For the text-containing cell, return its midpoint in [x, y] coordinate format. 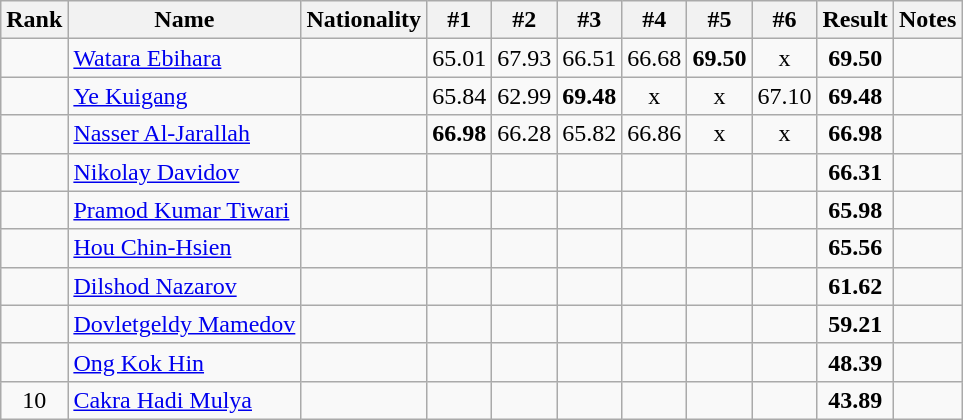
66.31 [855, 172]
66.68 [654, 58]
43.89 [855, 400]
65.01 [460, 58]
Result [855, 20]
59.21 [855, 324]
Dovletgeldy Mamedov [184, 324]
10 [34, 400]
Name [184, 20]
Nasser Al-Jarallah [184, 134]
Dilshod Nazarov [184, 286]
65.56 [855, 248]
65.84 [460, 96]
48.39 [855, 362]
65.98 [855, 210]
Rank [34, 20]
#3 [590, 20]
#2 [524, 20]
#4 [654, 20]
Ye Kuigang [184, 96]
66.28 [524, 134]
#1 [460, 20]
Hou Chin-Hsien [184, 248]
Nikolay Davidov [184, 172]
Pramod Kumar Tiwari [184, 210]
61.62 [855, 286]
#5 [720, 20]
65.82 [590, 134]
Nationality [364, 20]
62.99 [524, 96]
#6 [784, 20]
67.10 [784, 96]
66.51 [590, 58]
66.86 [654, 134]
Notes [927, 20]
Cakra Hadi Mulya [184, 400]
Watara Ebihara [184, 58]
Ong Kok Hin [184, 362]
67.93 [524, 58]
